Identify which cell holds the provided text, then report its (X, Y) central coordinate. 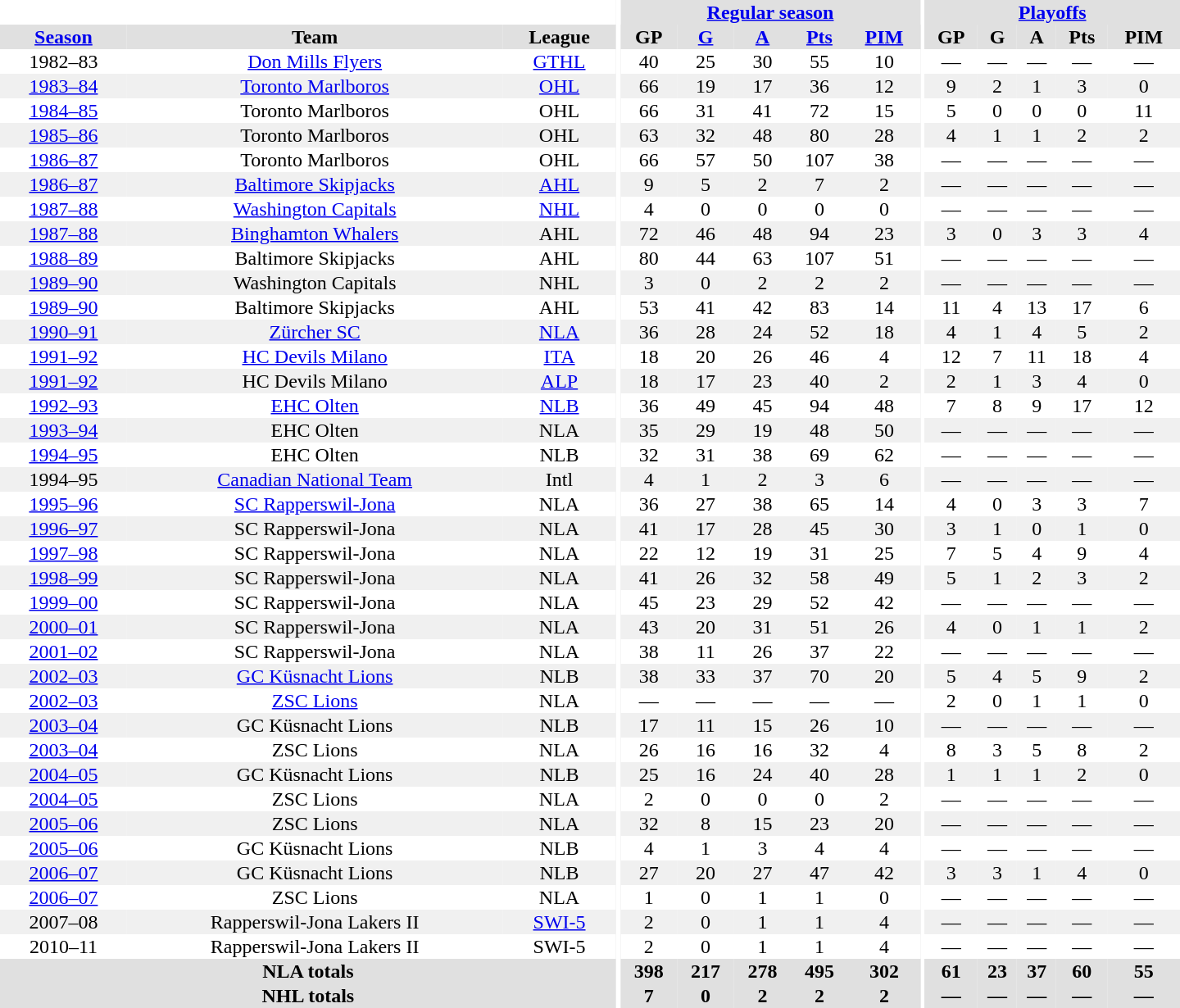
53 (649, 307)
Regular season (770, 12)
Team (315, 37)
1985–86 (64, 135)
57 (705, 160)
1992–93 (64, 406)
NHL totals (308, 996)
62 (884, 455)
GTHL (559, 61)
ALP (559, 381)
Don Mills Flyers (315, 61)
1982–83 (64, 61)
13 (1037, 307)
Playoffs (1052, 12)
217 (705, 971)
1984–85 (64, 111)
60 (1082, 971)
1988–89 (64, 258)
69 (819, 455)
1996–97 (64, 529)
1997–98 (64, 553)
1983–84 (64, 86)
33 (705, 676)
1990–91 (64, 332)
Intl (559, 479)
65 (819, 504)
278 (762, 971)
Season (64, 37)
302 (884, 971)
1999–00 (64, 602)
Binghamton Whalers (315, 234)
ITA (559, 356)
44 (705, 258)
47 (819, 873)
League (559, 37)
1993–94 (64, 430)
1995–96 (64, 504)
Zürcher SC (315, 332)
2010–11 (64, 947)
NLA totals (308, 971)
Canadian National Team (315, 479)
43 (649, 627)
495 (819, 971)
398 (649, 971)
2000–01 (64, 627)
1998–99 (64, 578)
2001–02 (64, 652)
70 (819, 676)
61 (951, 971)
83 (819, 307)
2007–08 (64, 922)
58 (819, 578)
35 (649, 430)
